Detect which cell encompasses the target text, then output its (x, y) center coordinate. 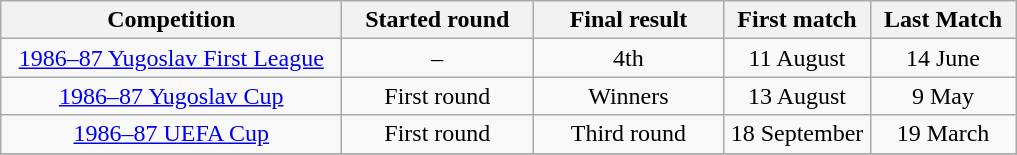
Winners (628, 96)
– (438, 58)
Final result (628, 20)
1986–87 Yugoslav Cup (172, 96)
First match (797, 20)
Third round (628, 134)
4th (628, 58)
19 March (943, 134)
9 May (943, 96)
Started round (438, 20)
1986–87 Yugoslav First League (172, 58)
13 August (797, 96)
11 August (797, 58)
14 June (943, 58)
Competition (172, 20)
18 September (797, 134)
1986–87 UEFA Cup (172, 134)
Last Match (943, 20)
